Return the [x, y] coordinate for the center point of the cell that contains the specified text.  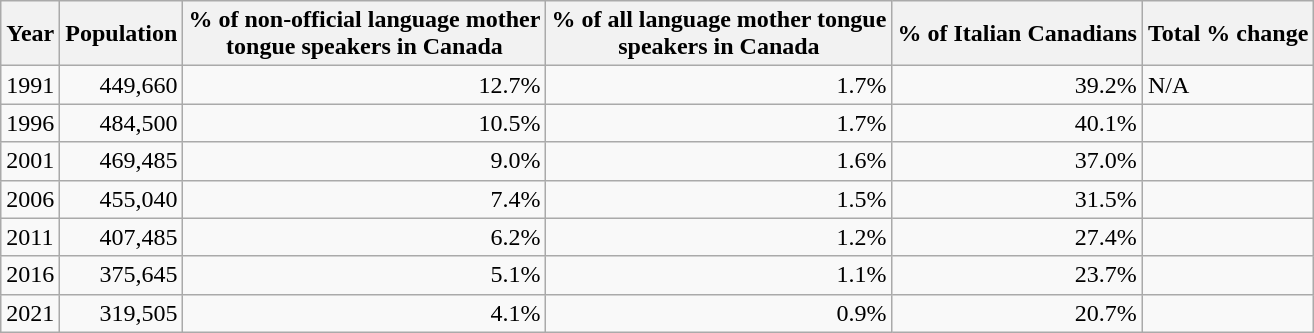
27.4% [1017, 237]
10.5% [364, 123]
Population [122, 34]
% of non-official language mothertongue speakers in Canada [364, 34]
39.2% [1017, 85]
5.1% [364, 275]
1.5% [719, 199]
1.1% [719, 275]
449,660 [122, 85]
37.0% [1017, 161]
6.2% [364, 237]
2001 [30, 161]
2011 [30, 237]
0.9% [719, 313]
Year [30, 34]
469,485 [122, 161]
% of Italian Canadians [1017, 34]
9.0% [364, 161]
1.6% [719, 161]
2016 [30, 275]
12.7% [364, 85]
2021 [30, 313]
Total % change [1228, 34]
7.4% [364, 199]
484,500 [122, 123]
455,040 [122, 199]
31.5% [1017, 199]
319,505 [122, 313]
N/A [1228, 85]
% of all language mother tonguespeakers in Canada [719, 34]
407,485 [122, 237]
20.7% [1017, 313]
2006 [30, 199]
40.1% [1017, 123]
375,645 [122, 275]
1.2% [719, 237]
23.7% [1017, 275]
4.1% [364, 313]
1991 [30, 85]
1996 [30, 123]
